Capture the cell that displays the provided text and extract its [X, Y] central coordinate. 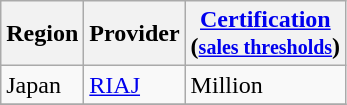
RIAJ [134, 85]
Region [42, 34]
Japan [42, 85]
Certification(sales thresholds) [266, 34]
Million [266, 85]
Provider [134, 34]
